Find where the given text appears and provide that cell's center as (x, y) coordinate. 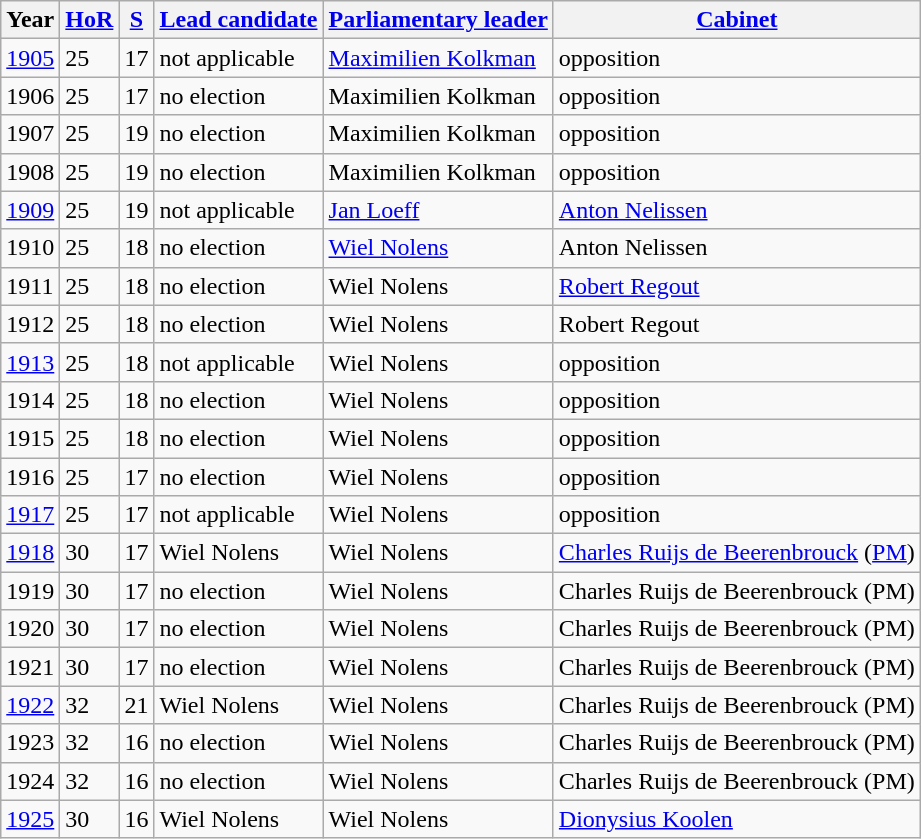
Dionysius Koolen (736, 819)
1918 (30, 553)
1905 (30, 58)
1909 (30, 210)
1922 (30, 705)
HoR (90, 20)
1916 (30, 477)
1910 (30, 248)
1925 (30, 819)
1919 (30, 591)
1912 (30, 324)
Lead candidate (238, 20)
Year (30, 20)
Parliamentary leader (438, 20)
1913 (30, 362)
Cabinet (736, 20)
Jan Loeff (438, 210)
1907 (30, 134)
1914 (30, 400)
1921 (30, 667)
S (136, 20)
1923 (30, 743)
21 (136, 705)
1920 (30, 629)
1908 (30, 172)
1915 (30, 438)
1917 (30, 515)
1911 (30, 286)
1906 (30, 96)
1924 (30, 781)
